Pinpoint the cell where the given text exists, returning its [X, Y] midpoint coordinate. 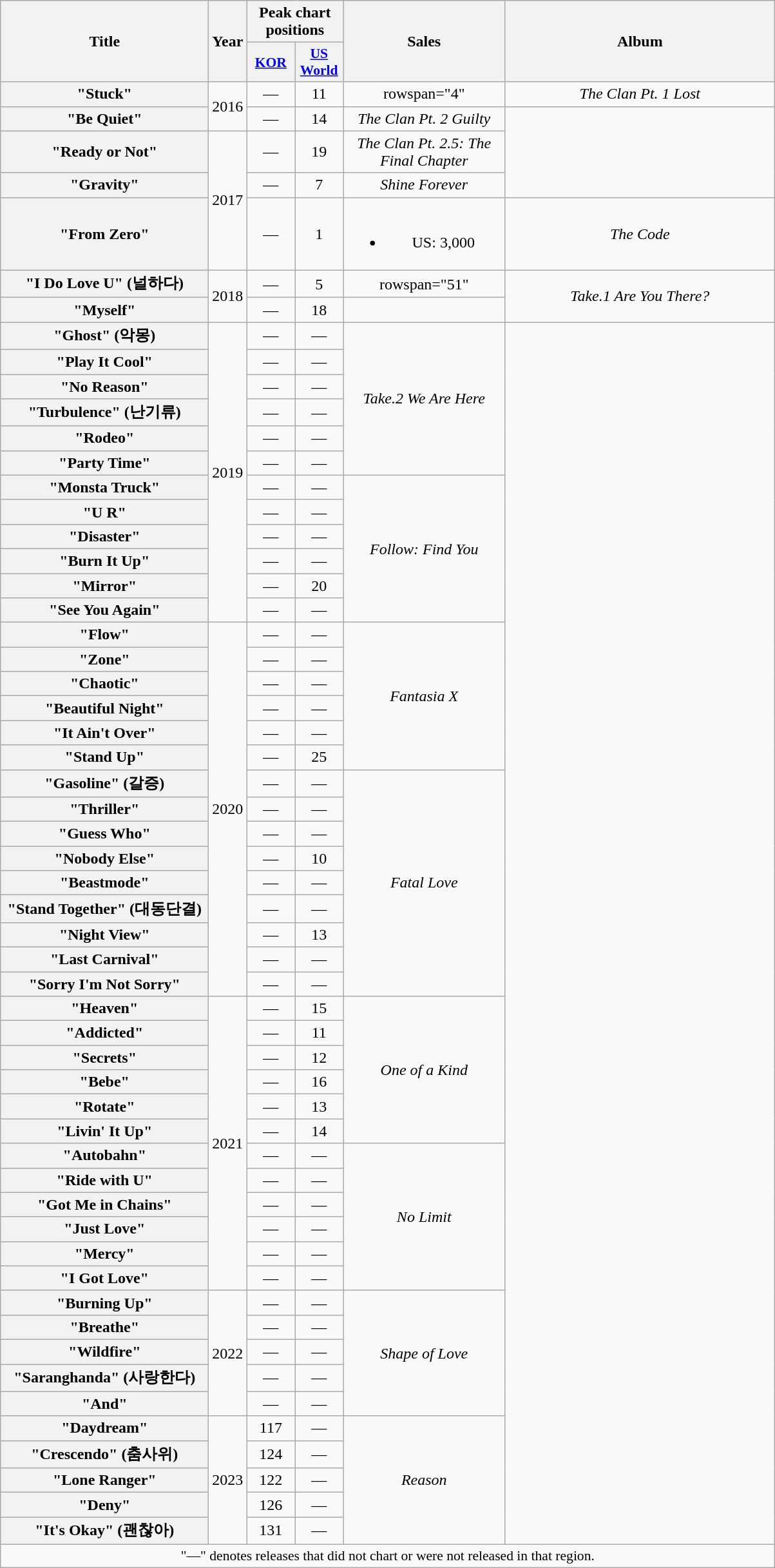
"I Got Love" [104, 1278]
"Guess Who" [104, 834]
rowspan="4" [424, 94]
"Beautiful Night" [104, 708]
"It's Okay" (괜찮아) [104, 1531]
"Turbulence" (난기류) [104, 412]
131 [271, 1531]
"Zone" [104, 659]
Album [640, 41]
No Limit [424, 1217]
rowspan="51" [424, 284]
"Ride with U" [104, 1180]
5 [320, 284]
"Autobahn" [104, 1156]
"Stand Together" (대동단결) [104, 909]
"Mirror" [104, 586]
"Be Quiet" [104, 119]
"Deny" [104, 1505]
25 [320, 757]
15 [320, 1009]
"No Reason" [104, 386]
"Night View" [104, 934]
Take.2 We Are Here [424, 398]
"U R" [104, 512]
"Gravity" [104, 185]
20 [320, 586]
2017 [228, 200]
The Clan Pt. 1 Lost [640, 94]
The Clan Pt. 2 Guilty [424, 119]
"Daydream" [104, 1428]
"Livin' It Up" [104, 1131]
122 [271, 1480]
"Last Carnival" [104, 959]
7 [320, 185]
2022 [228, 1353]
"From Zero" [104, 233]
"It Ain't Over" [104, 733]
"Saranghanda" (사랑한다) [104, 1378]
The Clan Pt. 2.5: The Final Chapter [424, 152]
126 [271, 1505]
2020 [228, 809]
"Addicted" [104, 1033]
2023 [228, 1480]
Follow: Find You [424, 548]
Fantasia X [424, 696]
Sales [424, 41]
"Burning Up" [104, 1302]
The Code [640, 233]
KOR [271, 62]
"Gasoline" (갈증) [104, 784]
"Play It Cool" [104, 362]
12 [320, 1058]
2021 [228, 1143]
"Nobody Else" [104, 858]
"Flow" [104, 635]
"Heaven" [104, 1009]
Year [228, 41]
"See You Again" [104, 610]
"Stuck" [104, 94]
"Party Time" [104, 463]
1 [320, 233]
"Rotate" [104, 1107]
"Bebe" [104, 1082]
Reason [424, 1480]
"—" denotes releases that did not chart or were not released in that region. [388, 1556]
19 [320, 152]
Shine Forever [424, 185]
Shape of Love [424, 1353]
One of a Kind [424, 1070]
"Lone Ranger" [104, 1480]
Title [104, 41]
"Beastmode" [104, 883]
18 [320, 310]
"Just Love" [104, 1229]
Take.1 Are You There? [640, 296]
"Thriller" [104, 809]
16 [320, 1082]
"Burn It Up" [104, 561]
"Ghost" (악몽) [104, 336]
"Got Me in Chains" [104, 1205]
"Stand Up" [104, 757]
10 [320, 858]
"Monsta Truck" [104, 487]
2019 [228, 472]
"Rodeo" [104, 438]
"Myself" [104, 310]
Peak chart positions [295, 22]
"Breathe" [104, 1327]
"Chaotic" [104, 684]
2016 [228, 106]
"Ready or Not" [104, 152]
"Disaster" [104, 536]
USWorld [320, 62]
"Crescendo" (춤사위) [104, 1454]
"Wildfire" [104, 1351]
Fatal Love [424, 883]
US: 3,000 [424, 233]
117 [271, 1428]
2018 [228, 296]
"Sorry I'm Not Sorry" [104, 984]
"Mercy" [104, 1253]
124 [271, 1454]
"I Do Love U" (널하다) [104, 284]
"And" [104, 1404]
"Secrets" [104, 1058]
